Detect which cell encompasses the target text, then output its [x, y] center coordinate. 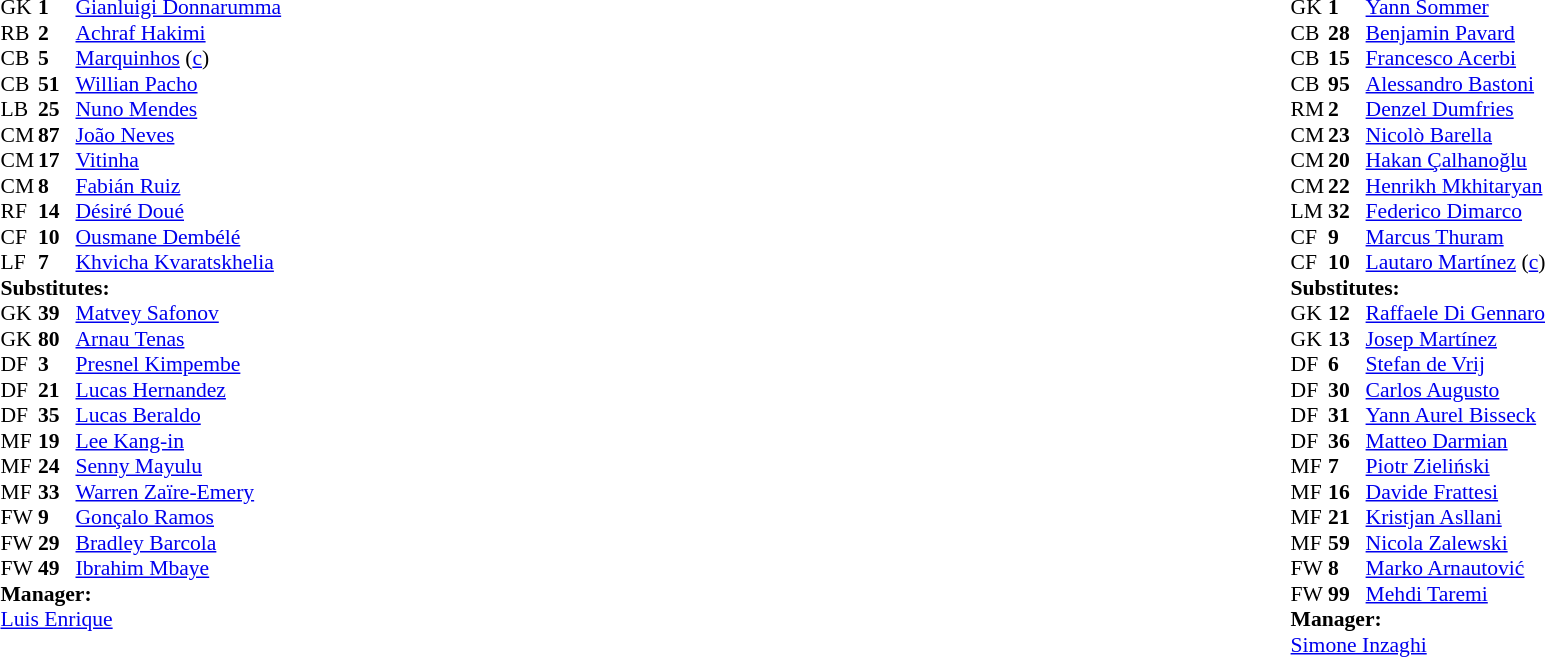
59 [1347, 543]
Josep Martínez [1456, 339]
Piotr Zieliński [1456, 467]
Nicola Zalewski [1456, 543]
Senny Mayulu [179, 467]
LM [1310, 211]
Désiré Doué [179, 211]
Carlos Augusto [1456, 390]
Lautaro Martínez (c) [1456, 263]
Mehdi Taremi [1456, 594]
Khvicha Kvaratskhelia [179, 263]
95 [1347, 84]
51 [57, 84]
Gonçalo Ramos [179, 517]
35 [57, 415]
Raffaele Di Gennaro [1456, 313]
Warren Zaïre-Emery [179, 492]
22 [1347, 186]
Henrikh Mkhitaryan [1456, 186]
31 [1347, 415]
Marko Arnautović [1456, 569]
39 [57, 313]
Lucas Beraldo [179, 415]
24 [57, 467]
Davide Frattesi [1456, 492]
Hakan Çalhanoğlu [1456, 161]
19 [57, 441]
Marcus Thuram [1456, 237]
Lee Kang-in [179, 441]
Alessandro Bastoni [1456, 84]
30 [1347, 390]
LB [19, 109]
Bradley Barcola [179, 543]
87 [57, 135]
36 [1347, 441]
16 [1347, 492]
20 [1347, 161]
Luis Enrique [140, 619]
Ibrahim Mbaye [179, 569]
49 [57, 569]
Willian Pacho [179, 84]
14 [57, 211]
Yann Aurel Bisseck [1456, 415]
RF [19, 211]
33 [57, 492]
Federico Dimarco [1456, 211]
Francesco Acerbi [1456, 59]
29 [57, 543]
LF [19, 263]
RM [1310, 109]
99 [1347, 594]
13 [1347, 339]
25 [57, 109]
Denzel Dumfries [1456, 109]
Matteo Darmian [1456, 441]
Marquinhos (c) [179, 59]
6 [1347, 365]
Arnau Tenas [179, 339]
Nuno Mendes [179, 109]
Ousmane Dembélé [179, 237]
Vitinha [179, 161]
Achraf Hakimi [179, 33]
Matvey Safonov [179, 313]
28 [1347, 33]
Presnel Kimpembe [179, 365]
Fabián Ruiz [179, 186]
Stefan de Vrij [1456, 365]
Nicolò Barella [1456, 135]
23 [1347, 135]
17 [57, 161]
Kristjan Asllani [1456, 517]
5 [57, 59]
80 [57, 339]
RB [19, 33]
32 [1347, 211]
Lucas Hernandez [179, 390]
12 [1347, 313]
15 [1347, 59]
João Neves [179, 135]
3 [57, 365]
Benjamin Pavard [1456, 33]
